Pinpoint the cell where the given text exists, returning its (x, y) midpoint coordinate. 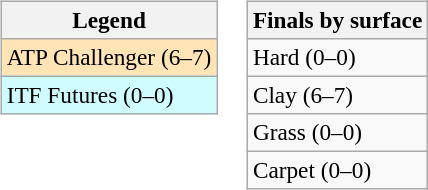
ITF Futures (0–0) (108, 95)
ATP Challenger (6–7) (108, 57)
Grass (0–0) (337, 133)
Clay (6–7) (337, 95)
Hard (0–0) (337, 57)
Carpet (0–0) (337, 171)
Legend (108, 20)
Finals by surface (337, 20)
